Search for the cell housing the specified text and yield its (x, y) center coordinate. 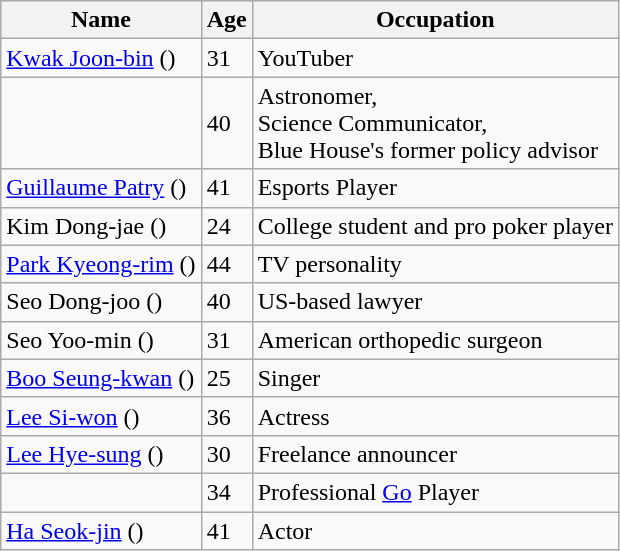
Professional Go Player (435, 492)
Guillaume Patry () (101, 188)
Astronomer,Science Communicator,Blue House's former policy advisor (435, 123)
TV personality (435, 264)
25 (226, 378)
Lee Hye-sung () (101, 454)
Freelance announcer (435, 454)
College student and pro poker player (435, 226)
US-based lawyer (435, 302)
36 (226, 416)
Age (226, 20)
YouTuber (435, 58)
Boo Seung-kwan () (101, 378)
Singer (435, 378)
Seo Dong-joo () (101, 302)
24 (226, 226)
Esports Player (435, 188)
30 (226, 454)
Kwak Joon-bin () (101, 58)
Name (101, 20)
Park Kyeong-rim () (101, 264)
Lee Si-won () (101, 416)
44 (226, 264)
Kim Dong-jae () (101, 226)
Ha Seok-jin () (101, 531)
Seo Yoo-min () (101, 340)
Actress (435, 416)
34 (226, 492)
Occupation (435, 20)
Actor (435, 531)
American orthopedic surgeon (435, 340)
